Detect which cell encompasses the target text, then output its [X, Y] center coordinate. 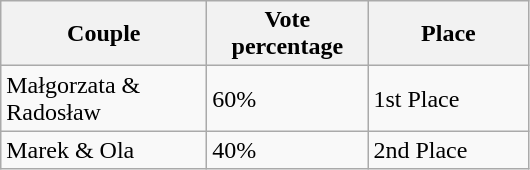
Małgorzata & Radosław [104, 98]
Vote percentage [288, 34]
Place [448, 34]
Marek & Ola [104, 150]
2nd Place [448, 150]
40% [288, 150]
Couple [104, 34]
60% [288, 98]
1st Place [448, 98]
